Identify which cell holds the provided text, then report its [x, y] central coordinate. 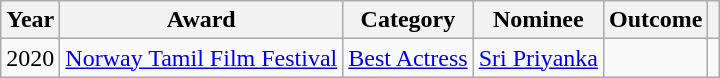
2020 [30, 58]
Best Actress [408, 58]
Norway Tamil Film Festival [202, 58]
Category [408, 20]
Nominee [538, 20]
Award [202, 20]
Sri Priyanka [538, 58]
Outcome [656, 20]
Year [30, 20]
